Output the [X, Y] coordinate of the center of the cell containing the given text.  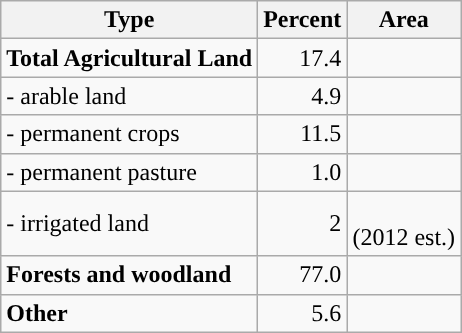
Total Agricultural Land [130, 58]
Percent [302, 20]
- permanent pasture [130, 172]
Area [404, 20]
Forests and woodland [130, 275]
- arable land [130, 96]
1.0 [302, 172]
Other [130, 313]
17.4 [302, 58]
4.9 [302, 96]
5.6 [302, 313]
(2012 est.) [404, 224]
- permanent crops [130, 134]
- irrigated land [130, 224]
77.0 [302, 275]
11.5 [302, 134]
2 [302, 224]
Type [130, 20]
